From the cell containing the given text, extract its center point as (X, Y) coordinate. 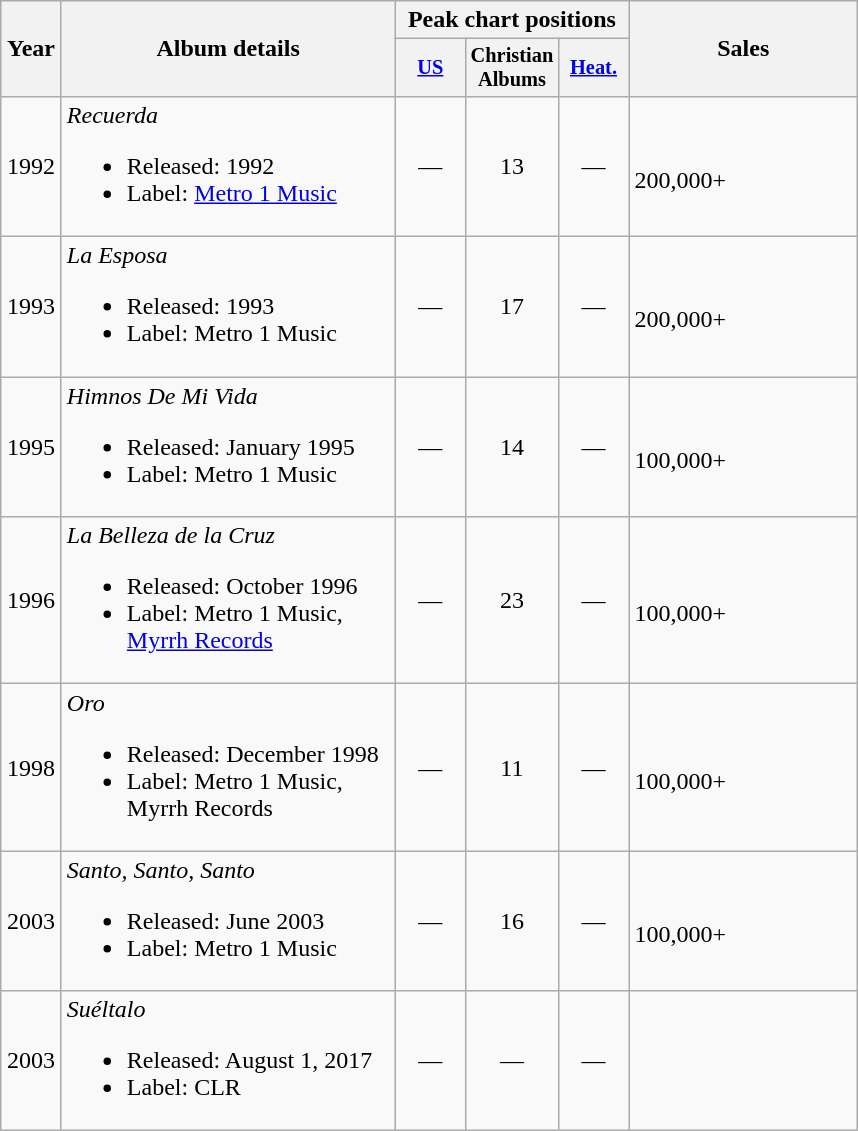
16 (512, 921)
1993 (32, 307)
OroReleased: December 1998Label: Metro 1 Music, Myrrh Records (228, 768)
SuéltaloReleased: August 1, 2017Label: CLR (228, 1061)
Peak chart positions (512, 20)
US (430, 68)
1996 (32, 600)
11 (512, 768)
Santo, Santo, SantoReleased: June 2003Label: Metro 1 Music (228, 921)
Christian Albums (512, 68)
Year (32, 49)
Album details (228, 49)
Sales (744, 49)
14 (512, 447)
1992 (32, 166)
1998 (32, 768)
La EsposaReleased: 1993Label: Metro 1 Music (228, 307)
Himnos De Mi VidaReleased: January 1995Label: Metro 1 Music (228, 447)
La Belleza de la CruzReleased: October 1996Label: Metro 1 Music, Myrrh Records (228, 600)
Heat. (594, 68)
13 (512, 166)
1995 (32, 447)
23 (512, 600)
17 (512, 307)
RecuerdaReleased: 1992Label: Metro 1 Music (228, 166)
